From the cell containing the given text, extract its center point as [X, Y] coordinate. 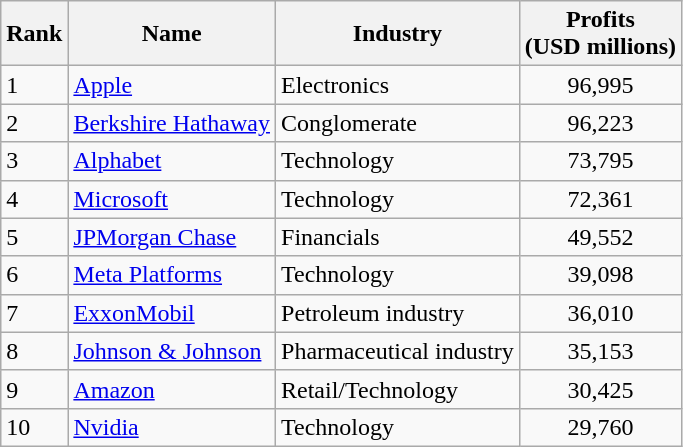
29,760 [600, 427]
35,153 [600, 351]
3 [34, 161]
Nvidia [172, 427]
Meta Platforms [172, 275]
9 [34, 389]
36,010 [600, 313]
Berkshire Hathaway [172, 123]
Alphabet [172, 161]
Name [172, 34]
30,425 [600, 389]
2 [34, 123]
96,995 [600, 85]
Profits(USD millions) [600, 34]
72,361 [600, 199]
6 [34, 275]
JPMorgan Chase [172, 237]
Electronics [398, 85]
Amazon [172, 389]
Johnson & Johnson [172, 351]
Conglomerate [398, 123]
Industry [398, 34]
Petroleum industry [398, 313]
Pharmaceutical industry [398, 351]
Financials [398, 237]
5 [34, 237]
8 [34, 351]
Rank [34, 34]
49,552 [600, 237]
10 [34, 427]
39,098 [600, 275]
1 [34, 85]
7 [34, 313]
Apple [172, 85]
Retail/Technology [398, 389]
96,223 [600, 123]
73,795 [600, 161]
4 [34, 199]
ExxonMobil [172, 313]
Microsoft [172, 199]
